Provide the [x, y] coordinate of the cell's center where the given text is located.  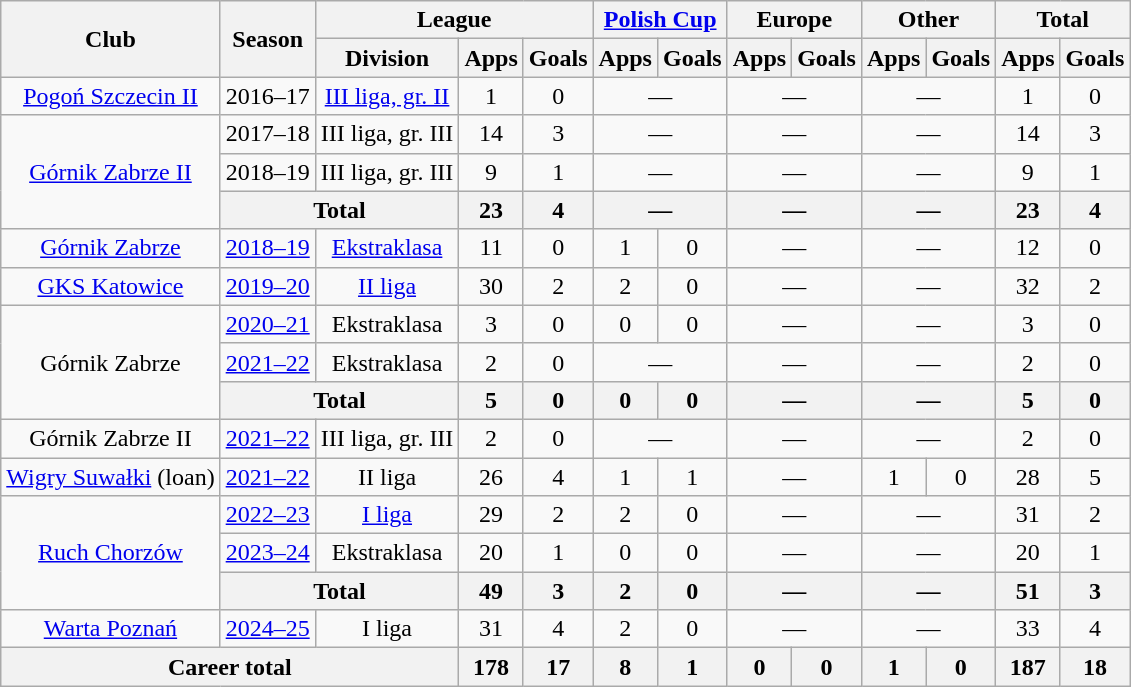
2016–17 [268, 96]
11 [491, 248]
8 [625, 667]
32 [1028, 286]
26 [491, 477]
Division [387, 58]
30 [491, 286]
2020–21 [268, 324]
Wigry Suwałki (loan) [110, 477]
17 [558, 667]
Polish Cup [660, 20]
2024–25 [268, 629]
Ruch Chorzów [110, 553]
2017–18 [268, 134]
Club [110, 39]
Pogoń Szczecin II [110, 96]
Season [268, 39]
51 [1028, 591]
2019–20 [268, 286]
2022–23 [268, 515]
2023–24 [268, 553]
28 [1028, 477]
18 [1095, 667]
Other [928, 20]
29 [491, 515]
Europe [794, 20]
Career total [230, 667]
12 [1028, 248]
178 [491, 667]
33 [1028, 629]
League [454, 20]
GKS Katowice [110, 286]
Warta Poznań [110, 629]
187 [1028, 667]
49 [491, 591]
III liga, gr. II [387, 96]
